Extract the [X, Y] coordinate from the center of the cell holding the provided text.  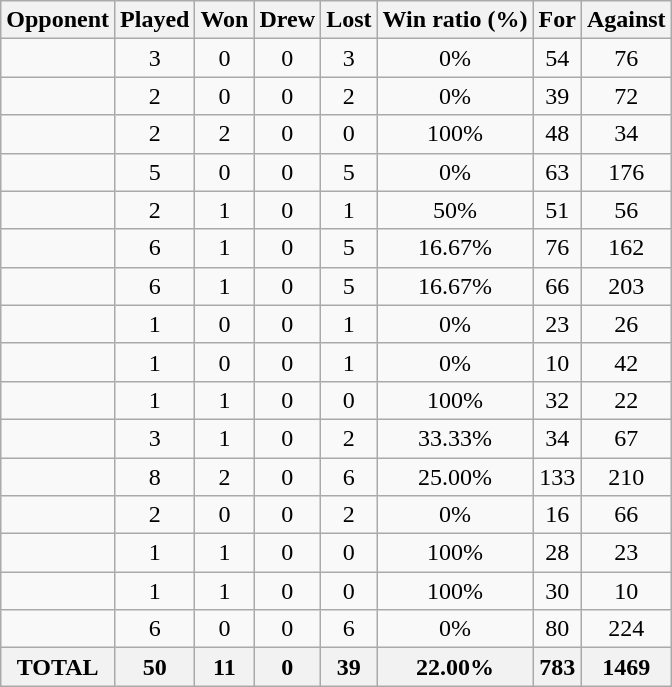
26 [626, 324]
22 [626, 400]
30 [557, 591]
50 [155, 667]
42 [626, 362]
Win ratio (%) [455, 20]
For [557, 20]
33.33% [455, 438]
176 [626, 172]
1469 [626, 667]
28 [557, 553]
Played [155, 20]
80 [557, 629]
25.00% [455, 477]
51 [557, 210]
11 [224, 667]
783 [557, 667]
32 [557, 400]
203 [626, 286]
162 [626, 248]
Opponent [58, 20]
TOTAL [58, 667]
210 [626, 477]
16 [557, 515]
22.00% [455, 667]
67 [626, 438]
48 [557, 134]
72 [626, 96]
Drew [288, 20]
54 [557, 58]
Lost [349, 20]
50% [455, 210]
Won [224, 20]
8 [155, 477]
56 [626, 210]
63 [557, 172]
133 [557, 477]
224 [626, 629]
Against [626, 20]
